Locate the cell with the specified text and output its [x, y] center coordinate. 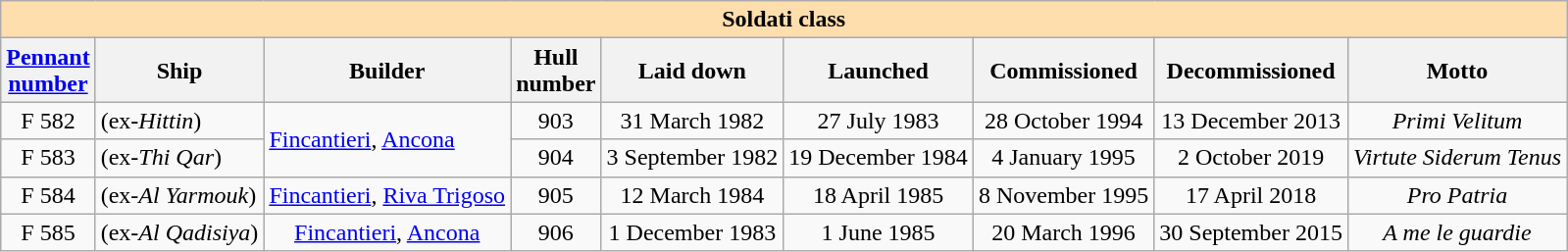
Virtute Siderum Tenus [1457, 158]
2 October 2019 [1251, 158]
903 [556, 121]
Decommissioned [1251, 71]
12 March 1984 [692, 195]
906 [556, 232]
905 [556, 195]
13 December 2013 [1251, 121]
Hullnumber [556, 71]
30 September 2015 [1251, 232]
Soldati class [784, 20]
904 [556, 158]
(ex-Al Qadisiya) [179, 232]
Commissioned [1063, 71]
Pro Patria [1457, 195]
(ex-Hittin) [179, 121]
Builder [387, 71]
Laid down [692, 71]
F 585 [48, 232]
Pennantnumber [48, 71]
Primi Velitum [1457, 121]
Motto [1457, 71]
28 October 1994 [1063, 121]
8 November 1995 [1063, 195]
27 July 1983 [879, 121]
(ex-Thi Qar) [179, 158]
31 March 1982 [692, 121]
F 582 [48, 121]
1 December 1983 [692, 232]
18 April 1985 [879, 195]
F 583 [48, 158]
Launched [879, 71]
19 December 1984 [879, 158]
4 January 1995 [1063, 158]
3 September 1982 [692, 158]
Fincantieri, Riva Trigoso [387, 195]
(ex-Al Yarmouk) [179, 195]
1 June 1985 [879, 232]
F 584 [48, 195]
A me le guardie [1457, 232]
Ship [179, 71]
20 March 1996 [1063, 232]
17 April 2018 [1251, 195]
